Search for the cell housing the specified text and yield its [X, Y] center coordinate. 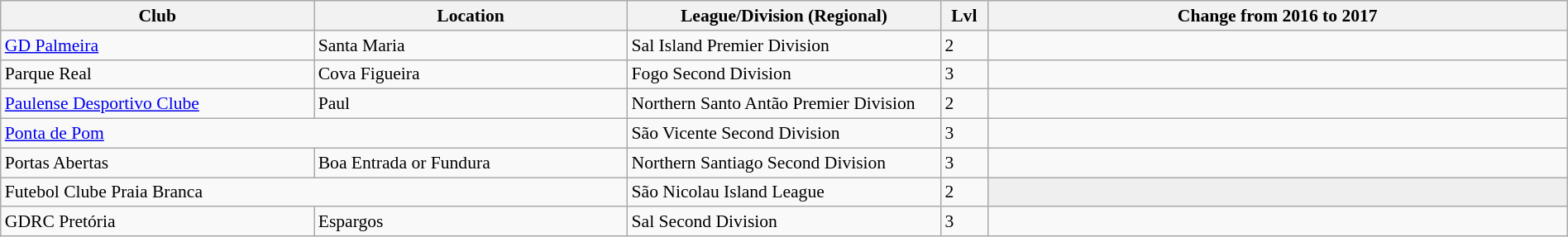
GDRC Pretória [157, 222]
GD Palmeira [157, 45]
Santa Maria [471, 45]
Ponta de Pom [314, 134]
Location [471, 16]
Paulense Desportivo Clube [157, 104]
Espargos [471, 222]
São Nicolau Island League [784, 192]
Sal Island Premier Division [784, 45]
Paul [471, 104]
Lvl [964, 16]
Northern Santo Antão Premier Division [784, 104]
Change from 2016 to 2017 [1277, 16]
Sal Second Division [784, 222]
Boa Entrada or Fundura [471, 163]
Cova Figueira [471, 74]
Portas Abertas [157, 163]
Fogo Second Division [784, 74]
Club [157, 16]
League/Division (Regional) [784, 16]
São Vicente Second Division [784, 134]
Northern Santiago Second Division [784, 163]
Futebol Clube Praia Branca [314, 192]
Parque Real [157, 74]
